Return the (X, Y) coordinate for the center point of the cell that contains the specified text.  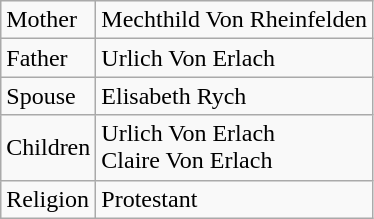
Mechthild Von Rheinfelden (234, 20)
Mother (48, 20)
Urlich Von ErlachClaire Von Erlach (234, 148)
Religion (48, 199)
Spouse (48, 96)
Elisabeth Rych (234, 96)
Children (48, 148)
Father (48, 58)
Urlich Von Erlach (234, 58)
Protestant (234, 199)
